From the cell containing the given text, extract its center point as [X, Y] coordinate. 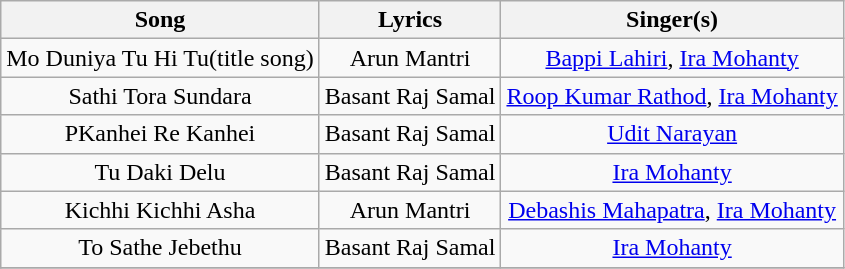
Udit Narayan [672, 134]
Debashis Mahapatra, Ira Mohanty [672, 210]
To Sathe Jebethu [160, 248]
PKanhei Re Kanhei [160, 134]
Roop Kumar Rathod, Ira Mohanty [672, 96]
Lyrics [410, 20]
Singer(s) [672, 20]
Mo Duniya Tu Hi Tu(title song) [160, 58]
Tu Daki Delu [160, 172]
Song [160, 20]
Kichhi Kichhi Asha [160, 210]
Bappi Lahiri, Ira Mohanty [672, 58]
Sathi Tora Sundara [160, 96]
